Find where the given text appears and provide that cell's center as [X, Y] coordinate. 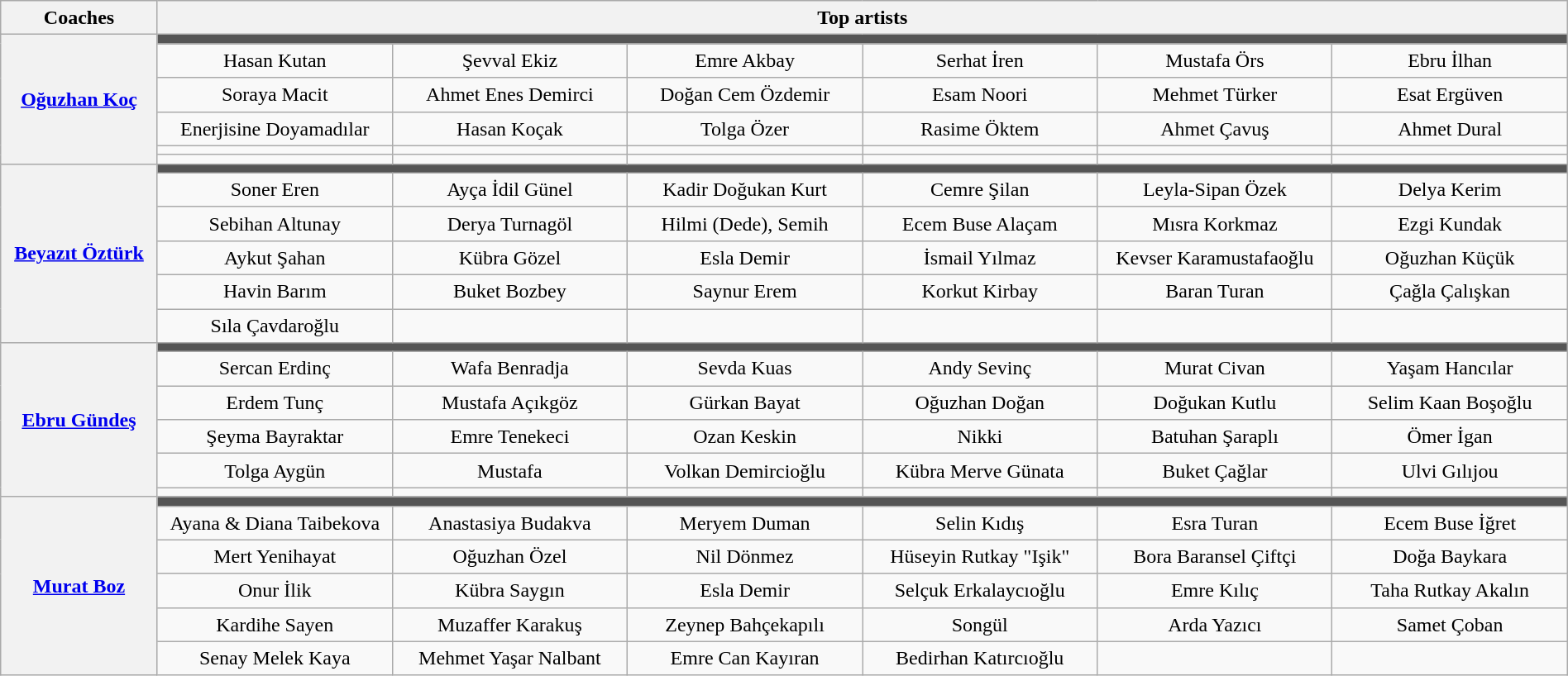
Ebru Gündeş [79, 420]
Top artists [862, 18]
Rasime Öktem [980, 129]
Saynur Erem [745, 291]
Ayana & Diana Taibekova [275, 522]
Hilmi (Dede), Semih [745, 223]
Sebihan Altunay [275, 223]
Mustafa Açıkgöz [509, 403]
Arda Yazıcı [1215, 625]
Kübra Merve Günata [980, 471]
Korkut Kirbay [980, 291]
Muzaffer Karakuş [509, 625]
Ezgi Kundak [1450, 223]
Mehmet Yaşar Nalbant [509, 658]
Volkan Demircioğlu [745, 471]
Oğuzhan Koç [79, 99]
Soraya Macit [275, 94]
Zeynep Bahçekapılı [745, 625]
Meryem Duman [745, 522]
Ömer İgan [1450, 436]
Ulvi Gılıjou [1450, 471]
Emre Can Kayıran [745, 658]
Kübra Gözel [509, 258]
Oğuzhan Küçük [1450, 258]
Selin Kıdış [980, 522]
Sıla Çavdaroğlu [275, 326]
Kübra Saygın [509, 590]
Emre Tenekeci [509, 436]
Havin Barım [275, 291]
Wafa Benradja [509, 369]
Oğuzhan Doğan [980, 403]
Soner Eren [275, 190]
Batuhan Şaraplı [1215, 436]
Coaches [79, 18]
Bora Baransel Çiftçi [1215, 557]
Kardihe Sayen [275, 625]
Nikki [980, 436]
Yaşam Hancılar [1450, 369]
Ahmet Dural [1450, 129]
Baran Turan [1215, 291]
Murat Civan [1215, 369]
Ozan Keskin [745, 436]
Cemre Şilan [980, 190]
Leyla-Sipan Özek [1215, 190]
Çağla Çalışkan [1450, 291]
Ahmet Çavuş [1215, 129]
Taha Rutkay Akalın [1450, 590]
Doğa Baykara [1450, 557]
Buket Bozbey [509, 291]
Şevval Ekiz [509, 61]
Anastasiya Budakva [509, 522]
Selçuk Erkalaycıoğlu [980, 590]
Buket Çağlar [1215, 471]
Doğan Cem Özdemir [745, 94]
Esra Turan [1215, 522]
Andy Sevinç [980, 369]
Emre Akbay [745, 61]
Ecem Buse İğret [1450, 522]
Esam Noori [980, 94]
Sevda Kuas [745, 369]
Nil Dönmez [745, 557]
İsmail Yılmaz [980, 258]
Mehmet Türker [1215, 94]
Selim Kaan Boşoğlu [1450, 403]
Mustafa Örs [1215, 61]
Tolga Aygün [275, 471]
Oğuzhan Özel [509, 557]
Kevser Karamustafaoğlu [1215, 258]
Erdem Tunç [275, 403]
Aykut Şahan [275, 258]
Emre Kılıç [1215, 590]
Ahmet Enes Demirci [509, 94]
Ebru İlhan [1450, 61]
Murat Boz [79, 586]
Samet Çoban [1450, 625]
Sercan Erdinç [275, 369]
Mustafa [509, 471]
Enerjisine Doyamadılar [275, 129]
Bedirhan Katırcıoğlu [980, 658]
Mert Yenihayat [275, 557]
Mısra Korkmaz [1215, 223]
Esat Ergüven [1450, 94]
Ecem Buse Alaçam [980, 223]
Tolga Özer [745, 129]
Hasan Koçak [509, 129]
Serhat İren [980, 61]
Beyazıt Öztürk [79, 253]
Derya Turnagöl [509, 223]
Gürkan Bayat [745, 403]
Doğukan Kutlu [1215, 403]
Delya Kerim [1450, 190]
Songül [980, 625]
Onur İlik [275, 590]
Kadir Doğukan Kurt [745, 190]
Senay Melek Kaya [275, 658]
Hasan Kutan [275, 61]
Şeyma Bayraktar [275, 436]
Hüseyin Rutkay "Işik" [980, 557]
Ayça İdil Günel [509, 190]
